Detect which cell encompasses the target text, then output its [X, Y] center coordinate. 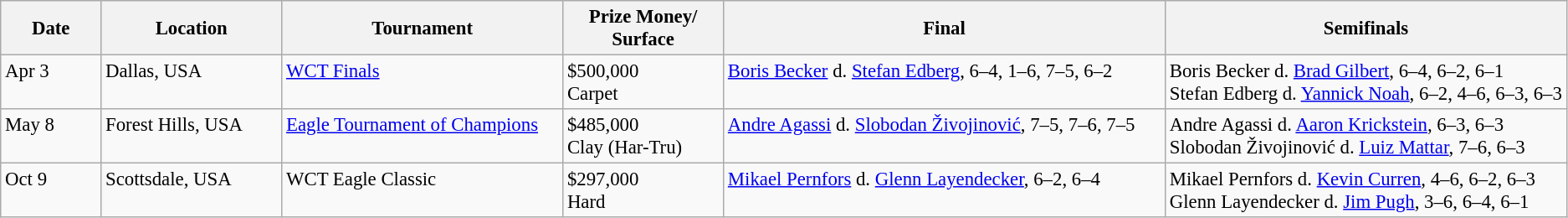
Tournament [423, 29]
Boris Becker d. Stefan Edberg, 6–4, 1–6, 7–5, 6–2 [945, 82]
Semifinals [1366, 29]
Andre Agassi d. Slobodan Živojinović, 7–5, 7–6, 7–5 [945, 136]
Scottsdale, USA [192, 191]
Location [192, 29]
Mikael Pernfors d. Kevin Curren, 4–6, 6–2, 6–3 Glenn Layendecker d. Jim Pugh, 3–6, 6–4, 6–1 [1366, 191]
Date [51, 29]
WCT Finals [423, 82]
Eagle Tournament of Champions [423, 136]
WCT Eagle Classic [423, 191]
Forest Hills, USA [192, 136]
Final [945, 29]
Prize Money/Surface [643, 29]
Oct 9 [51, 191]
$500,000Carpet [643, 82]
$297,000Hard [643, 191]
Mikael Pernfors d. Glenn Layendecker, 6–2, 6–4 [945, 191]
May 8 [51, 136]
Dallas, USA [192, 82]
Apr 3 [51, 82]
Andre Agassi d. Aaron Krickstein, 6–3, 6–3 Slobodan Živojinović d. Luiz Mattar, 7–6, 6–3 [1366, 136]
$485,000Clay (Har-Tru) [643, 136]
Boris Becker d. Brad Gilbert, 6–4, 6–2, 6–1 Stefan Edberg d. Yannick Noah, 6–2, 4–6, 6–3, 6–3 [1366, 82]
